Identify which cell holds the provided text, then report its (X, Y) central coordinate. 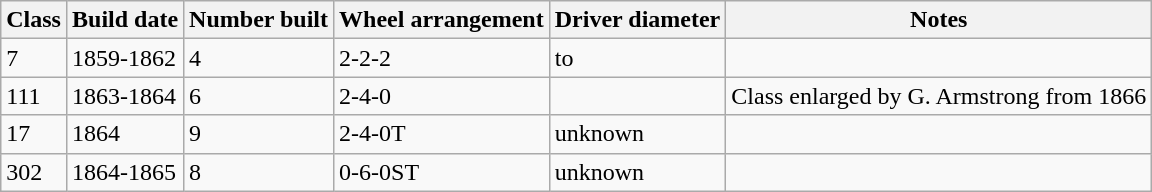
Build date (124, 20)
4 (259, 58)
1864-1865 (124, 172)
Notes (939, 20)
302 (34, 172)
7 (34, 58)
9 (259, 134)
1863-1864 (124, 96)
8 (259, 172)
111 (34, 96)
2-2-2 (442, 58)
2-4-0 (442, 96)
1864 (124, 134)
1859-1862 (124, 58)
to (638, 58)
0-6-0ST (442, 172)
Class enlarged by G. Armstrong from 1866 (939, 96)
Wheel arrangement (442, 20)
17 (34, 134)
Class (34, 20)
Driver diameter (638, 20)
2-4-0T (442, 134)
Number built (259, 20)
6 (259, 96)
